Find where the given text appears and provide that cell's center as (x, y) coordinate. 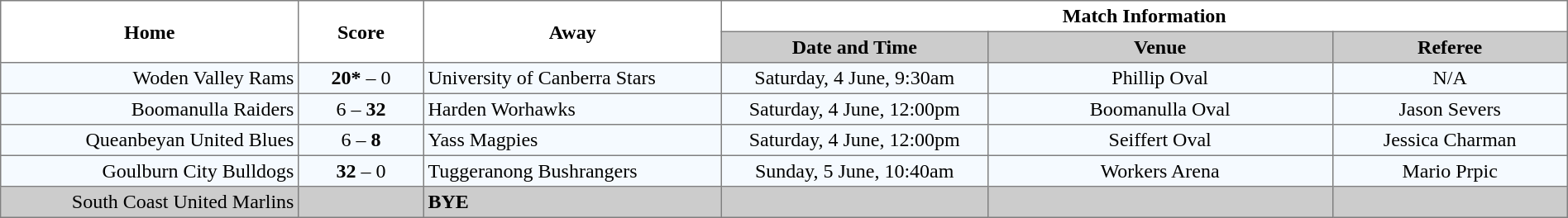
20* – 0 (361, 78)
Boomanulla Oval (1159, 109)
Referee (1450, 47)
Home (150, 31)
Jason Severs (1450, 109)
Yass Magpies (572, 140)
32 – 0 (361, 171)
Score (361, 31)
Harden Worhawks (572, 109)
Tuggeranong Bushrangers (572, 171)
Date and Time (854, 47)
Seiffert Oval (1159, 140)
6 – 8 (361, 140)
Woden Valley Rams (150, 78)
Goulburn City Bulldogs (150, 171)
Sunday, 5 June, 10:40am (854, 171)
Mario Prpic (1450, 171)
Away (572, 31)
6 – 32 (361, 109)
Saturday, 4 June, 9:30am (854, 78)
Venue (1159, 47)
Match Information (1145, 17)
Boomanulla Raiders (150, 109)
Phillip Oval (1159, 78)
BYE (572, 202)
N/A (1450, 78)
University of Canberra Stars (572, 78)
Queanbeyan United Blues (150, 140)
Jessica Charman (1450, 140)
South Coast United Marlins (150, 202)
Workers Arena (1159, 171)
